Pinpoint the cell where the given text exists, returning its (X, Y) midpoint coordinate. 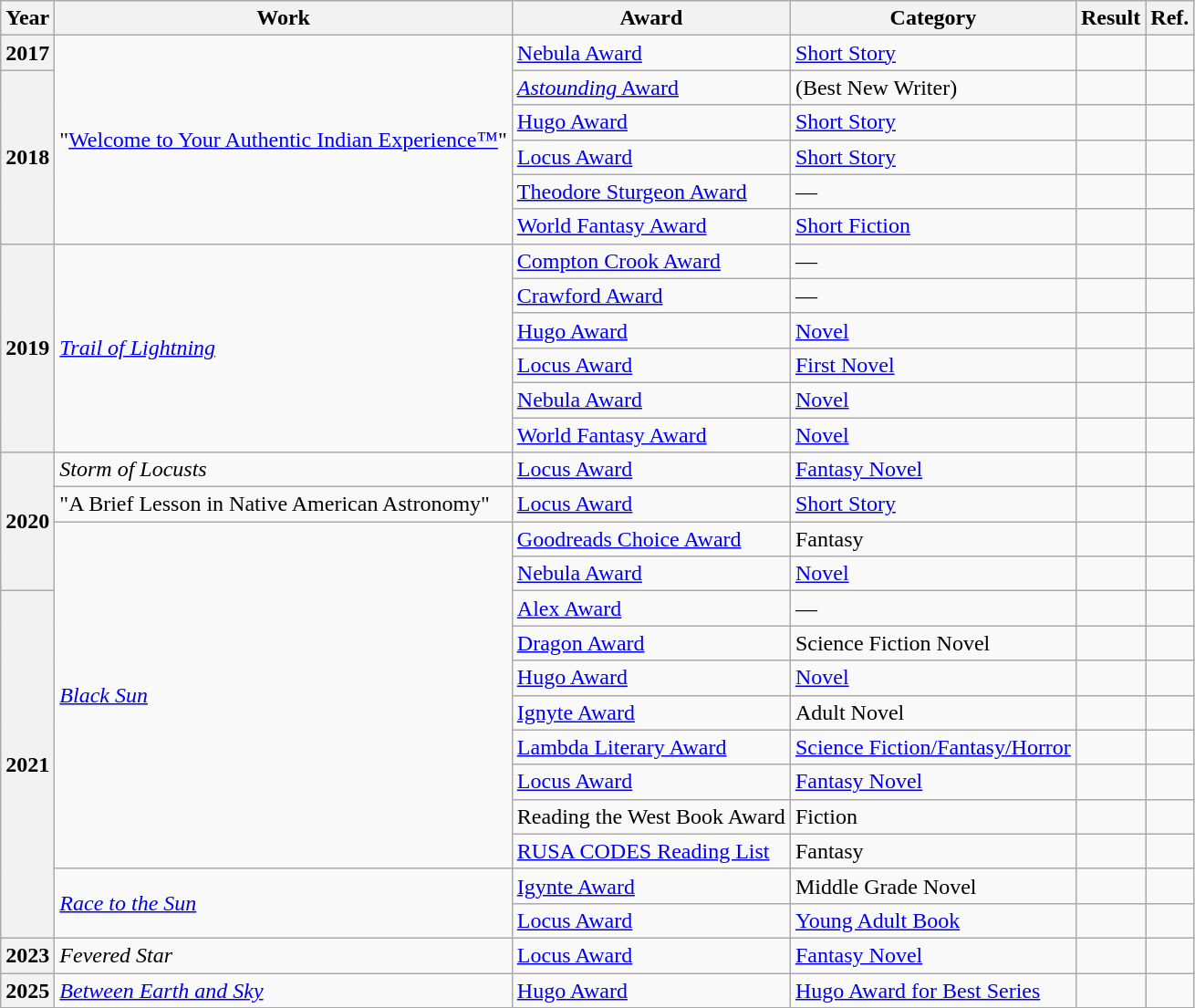
Fevered Star (283, 955)
(Best New Writer) (932, 88)
Lambda Literary Award (651, 747)
Young Adult Book (932, 920)
RUSA CODES Reading List (651, 851)
Ref. (1169, 18)
Astounding Award (651, 88)
Dragon Award (651, 643)
Compton Crook Award (651, 261)
"A Brief Lesson in Native American Astronomy" (283, 504)
2019 (27, 348)
Fiction (932, 816)
Year (27, 18)
2020 (27, 522)
2025 (27, 990)
Race to the Sun (283, 903)
Reading the West Book Award (651, 816)
Ignyte Award (651, 712)
Black Sun (283, 695)
Theodore Sturgeon Award (651, 192)
Short Fiction (932, 226)
Hugo Award for Best Series (932, 990)
Award (651, 18)
"Welcome to Your Authentic Indian Experience™" (283, 140)
Work (283, 18)
Igynte Award (651, 886)
Category (932, 18)
2021 (27, 764)
Crawford Award (651, 296)
First Novel (932, 365)
Middle Grade Novel (932, 886)
Between Earth and Sky (283, 990)
Result (1110, 18)
Trail of Lightning (283, 348)
Science Fiction/Fantasy/Horror (932, 747)
2017 (27, 53)
2018 (27, 157)
Adult Novel (932, 712)
Storm of Locusts (283, 470)
Goodreads Choice Award (651, 539)
Alex Award (651, 608)
2023 (27, 955)
Science Fiction Novel (932, 643)
